Find where the given text appears and provide that cell's center as (x, y) coordinate. 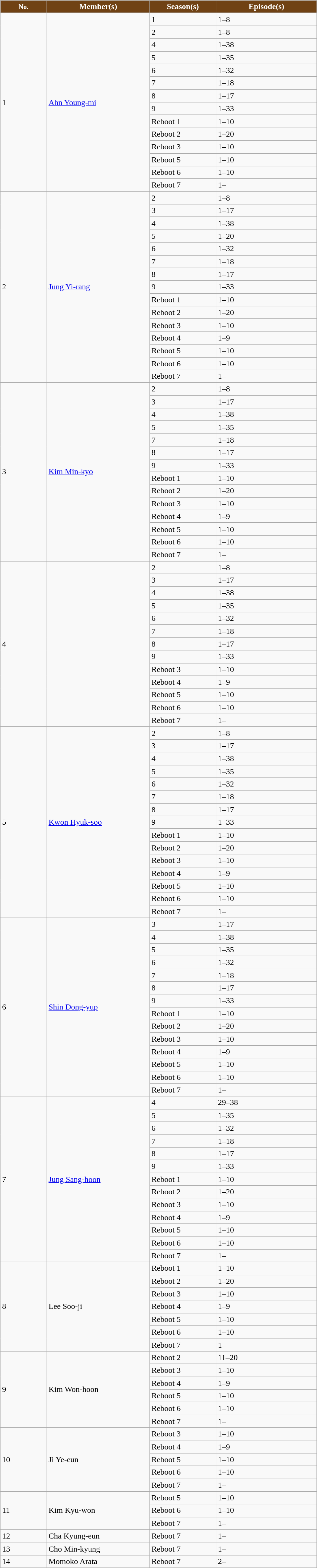
14 (23, 1561)
2– (266, 1561)
Cha Kyung-eun (98, 1536)
Kim Kyu-won (98, 1510)
10 (23, 1460)
No. (23, 7)
Episode(s) (266, 7)
Cho Min-kyung (98, 1549)
Lee Soo-ji (98, 1306)
Jung Sang-hoon (98, 1179)
12 (23, 1536)
11–20 (266, 1357)
Kim Won-hoon (98, 1389)
Ahn Young-mi (98, 102)
Season(s) (183, 7)
Member(s) (98, 7)
11 (23, 1510)
29–38 (266, 1103)
Ji Ye-eun (98, 1460)
Momoko Arata (98, 1561)
Shin Dong-yup (98, 1007)
13 (23, 1549)
Jung Yi-rang (98, 287)
Kim Min-kyo (98, 472)
Kwon Hyuk-soo (98, 822)
